Identify which cell holds the provided text, then report its [X, Y] central coordinate. 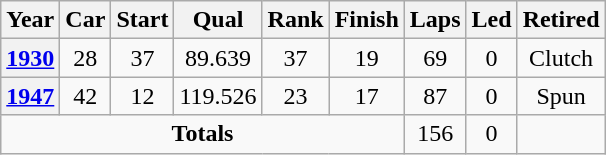
Retired [561, 20]
42 [86, 96]
Led [492, 20]
Start [142, 20]
12 [142, 96]
119.526 [218, 96]
87 [435, 96]
89.639 [218, 58]
1947 [30, 96]
69 [435, 58]
28 [86, 58]
Spun [561, 96]
Totals [203, 134]
17 [366, 96]
Qual [218, 20]
19 [366, 58]
1930 [30, 58]
Clutch [561, 58]
Finish [366, 20]
Car [86, 20]
Laps [435, 20]
156 [435, 134]
Rank [296, 20]
Year [30, 20]
23 [296, 96]
